For the text-containing cell, return its midpoint in [X, Y] coordinate format. 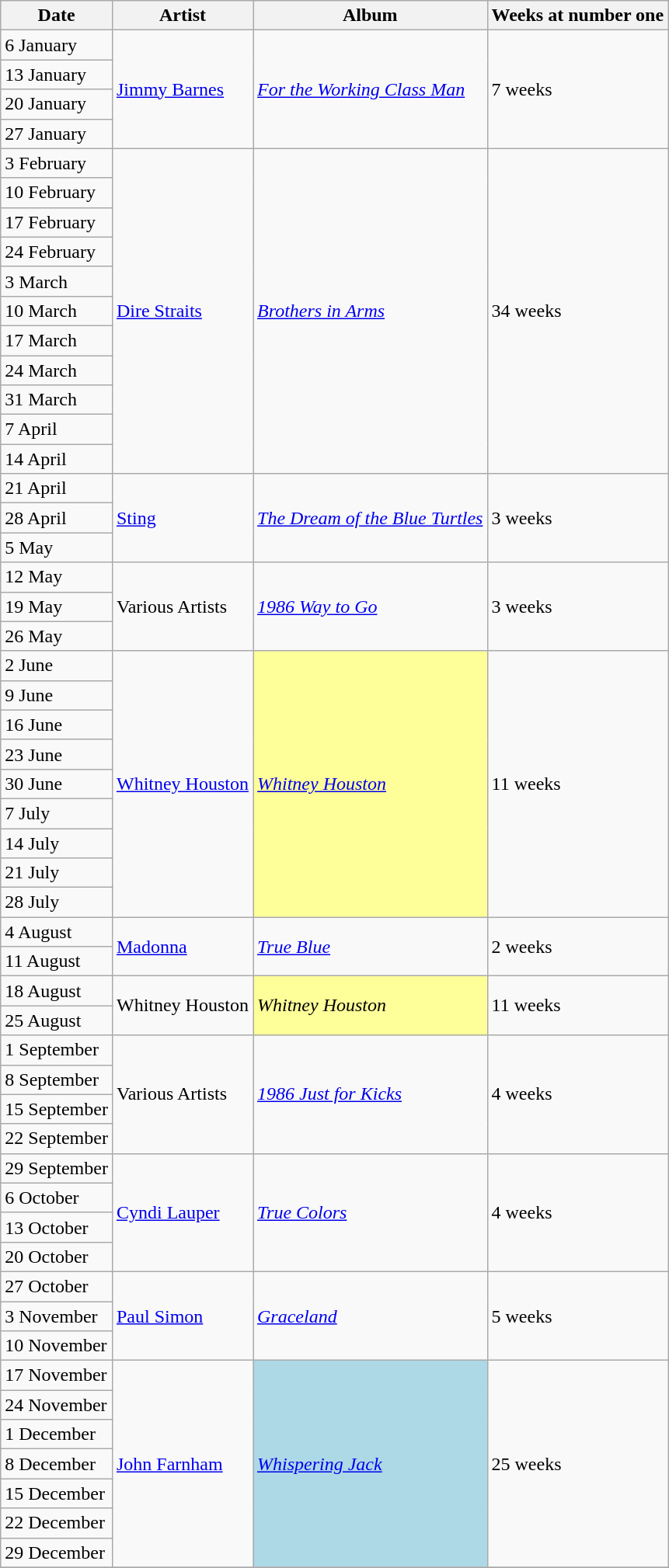
25 weeks [578, 1464]
10 February [57, 193]
24 February [57, 252]
9 June [57, 695]
29 December [57, 1552]
26 May [57, 636]
Album [371, 16]
14 July [57, 843]
16 June [57, 725]
5 May [57, 548]
10 March [57, 311]
29 September [57, 1168]
7 July [57, 813]
34 weeks [578, 311]
15 September [57, 1109]
20 January [57, 104]
20 October [57, 1257]
4 August [57, 932]
21 July [57, 873]
22 September [57, 1139]
14 April [57, 459]
13 January [57, 75]
8 September [57, 1080]
2 June [57, 666]
For the Working Class Man [371, 89]
22 December [57, 1523]
18 August [57, 991]
13 October [57, 1227]
Brothers in Arms [371, 311]
6 January [57, 45]
30 June [57, 784]
3 November [57, 1316]
19 May [57, 607]
24 November [57, 1405]
17 February [57, 222]
10 November [57, 1346]
Date [57, 16]
23 June [57, 754]
12 May [57, 577]
31 March [57, 400]
3 February [57, 163]
Paul Simon [182, 1316]
8 December [57, 1464]
6 October [57, 1198]
Madonna [182, 947]
The Dream of the Blue Turtles [371, 518]
True Colors [371, 1212]
1986 Way to Go [371, 607]
1 December [57, 1434]
25 August [57, 1020]
17 March [57, 340]
John Farnham [182, 1464]
2 weeks [578, 947]
7 weeks [578, 89]
24 March [57, 370]
Cyndi Lauper [182, 1212]
5 weeks [578, 1316]
28 July [57, 902]
3 March [57, 281]
Sting [182, 518]
True Blue [371, 947]
Whispering Jack [371, 1464]
27 January [57, 134]
Graceland [371, 1316]
Dire Straits [182, 311]
7 April [57, 429]
11 August [57, 961]
17 November [57, 1375]
28 April [57, 518]
27 October [57, 1286]
Artist [182, 16]
21 April [57, 488]
Jimmy Barnes [182, 89]
1986 Just for Kicks [371, 1094]
15 December [57, 1493]
Weeks at number one [578, 16]
1 September [57, 1050]
